Locate the cell with the specified text and output its [x, y] center coordinate. 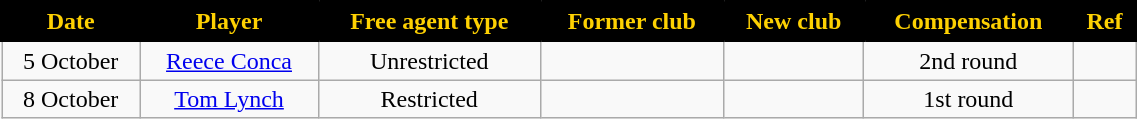
2nd round [968, 60]
Unrestricted [429, 60]
1st round [968, 99]
Reece Conca [229, 60]
Player [229, 22]
8 October [71, 99]
Restricted [429, 99]
New club [793, 22]
Former club [632, 22]
Compensation [968, 22]
Free agent type [429, 22]
Tom Lynch [229, 99]
Ref [1104, 22]
Date [71, 22]
5 October [71, 60]
